For the text-containing cell, return its midpoint in (x, y) coordinate format. 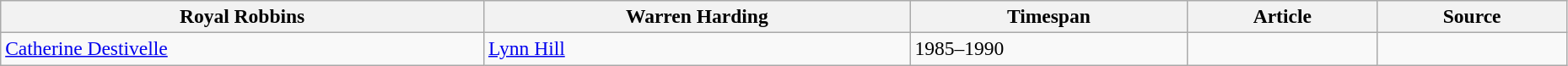
Article (1282, 16)
1985–1990 (1048, 48)
Catherine Destivelle (243, 48)
Lynn Hill (698, 48)
Warren Harding (698, 16)
Timespan (1048, 16)
Source (1472, 16)
Royal Robbins (243, 16)
